Provide the [X, Y] coordinate of the cell's center where the given text is located.  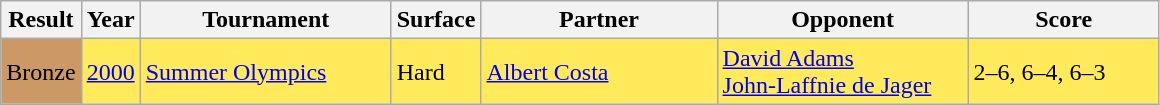
Opponent [842, 20]
Tournament [266, 20]
Bronze [41, 72]
Partner [599, 20]
Year [110, 20]
Hard [436, 72]
2000 [110, 72]
Albert Costa [599, 72]
Summer Olympics [266, 72]
Score [1064, 20]
David Adams John-Laffnie de Jager [842, 72]
2–6, 6–4, 6–3 [1064, 72]
Surface [436, 20]
Result [41, 20]
